Provide the (X, Y) coordinate of the cell's center where the given text is located.  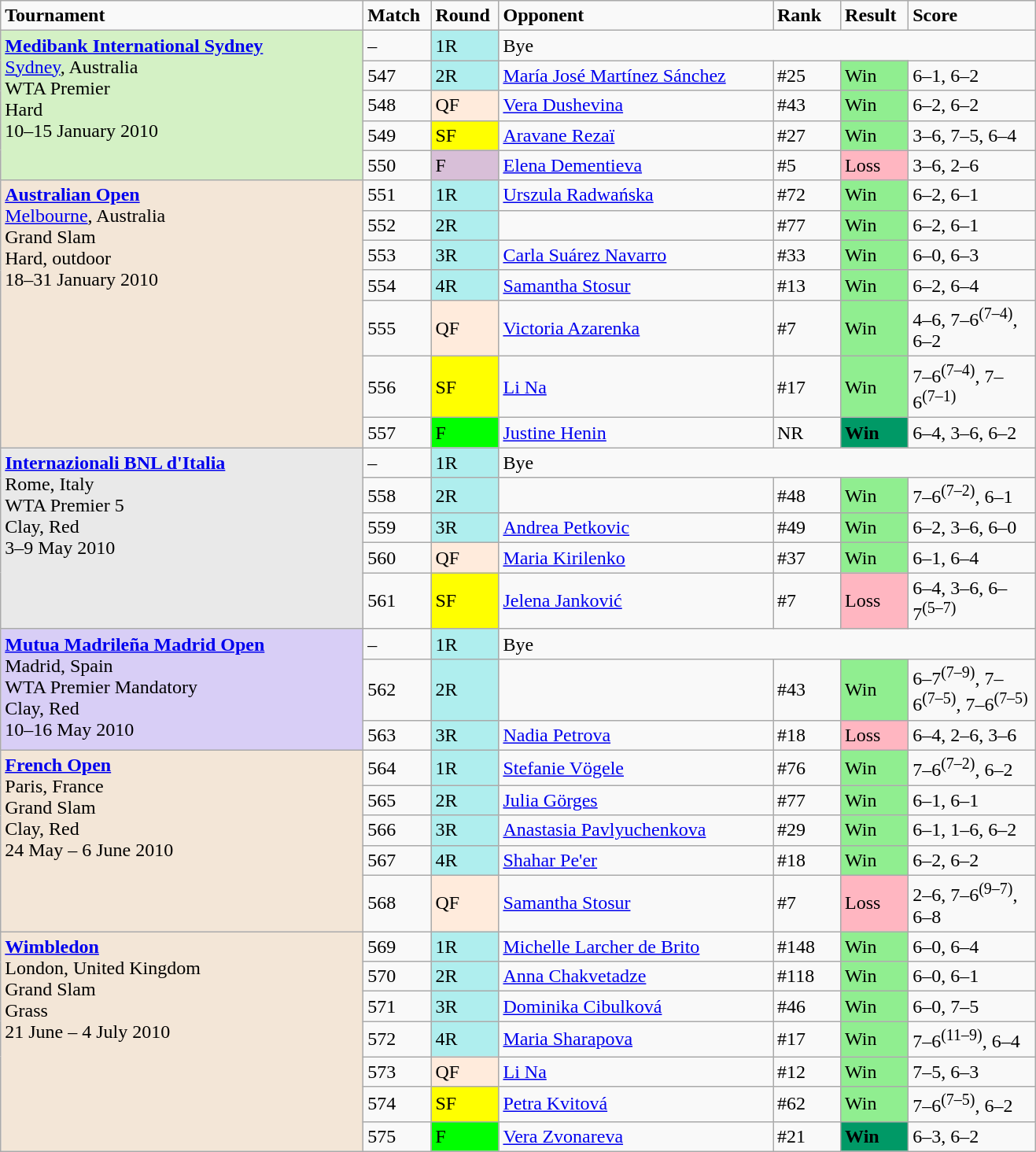
574 (397, 1105)
567 (397, 860)
7–6(7–4), 7–6(7–1) (972, 387)
565 (397, 800)
Andrea Petkovic (636, 528)
Dominika Cibulková (636, 1006)
Vera Dushevina (636, 105)
#25 (806, 76)
#29 (806, 830)
#13 (806, 285)
#48 (806, 496)
560 (397, 558)
#21 (806, 1136)
#62 (806, 1105)
#118 (806, 977)
559 (397, 528)
557 (397, 433)
6–0, 6–4 (972, 947)
Anastasia Pavlyuchenkova (636, 830)
Aravane Rezaï (636, 135)
Match (397, 16)
4–6, 7–6(7–4), 6–2 (972, 328)
Wimbledon London, United Kingdom Grand Slam Grass 21 June – 4 July 2010 (182, 1042)
551 (397, 195)
#33 (806, 255)
#148 (806, 947)
6–1, 6–2 (972, 76)
6–0, 6–3 (972, 255)
NR (806, 433)
563 (397, 735)
Opponent (636, 16)
3–6, 2–6 (972, 165)
#46 (806, 1006)
547 (397, 76)
6–7(7–9), 7–6(7–5), 7–6(7–5) (972, 689)
6–1, 6–1 (972, 800)
566 (397, 830)
564 (397, 768)
6–1, 6–4 (972, 558)
Julia Görges (636, 800)
570 (397, 977)
Mutua Madrileña Madrid Open Madrid, Spain WTA Premier Mandatory Clay, Red 10–16 May 2010 (182, 689)
#76 (806, 768)
#49 (806, 528)
6–2, 6–4 (972, 285)
Shahar Pe'er (636, 860)
7–6(7–2), 6–1 (972, 496)
6–2, 3–6, 6–0 (972, 528)
7–5, 6–3 (972, 1072)
3–6, 7–5, 6–4 (972, 135)
573 (397, 1072)
Tournament (182, 16)
550 (397, 165)
7–6(7–2), 6–2 (972, 768)
556 (397, 387)
Urszula Radwańska (636, 195)
Elena Dementieva (636, 165)
Nadia Petrova (636, 735)
Michelle Larcher de Brito (636, 947)
#72 (806, 195)
#5 (806, 165)
Rank (806, 16)
561 (397, 601)
6–0, 6–1 (972, 977)
Score (972, 16)
Maria Sharapova (636, 1039)
French Open Paris, France Grand Slam Clay, Red 24 May – 6 June 2010 (182, 841)
548 (397, 105)
572 (397, 1039)
549 (397, 135)
Stefanie Vögele (636, 768)
#37 (806, 558)
7–6(7–5), 6–2 (972, 1105)
Australian Open Melbourne, AustraliaGrand SlamHard, outdoor18–31 January 2010 (182, 314)
Carla Suárez Navarro (636, 255)
Result (875, 16)
553 (397, 255)
Vera Zvonareva (636, 1136)
6–4, 3–6, 6–7(5–7) (972, 601)
7–6(11–9), 6–4 (972, 1039)
555 (397, 328)
Medibank International Sydney Sydney, AustraliaWTA PremierHard10–15 January 2010 (182, 105)
6–0, 7–5 (972, 1006)
Round (465, 16)
Petra Kvitová (636, 1105)
554 (397, 285)
571 (397, 1006)
569 (397, 947)
María José Martínez Sánchez (636, 76)
6–4, 3–6, 6–2 (972, 433)
#27 (806, 135)
2–6, 7–6(9–7), 6–8 (972, 903)
575 (397, 1136)
Justine Henin (636, 433)
Jelena Janković (636, 601)
568 (397, 903)
#12 (806, 1072)
562 (397, 689)
Maria Kirilenko (636, 558)
6–3, 6–2 (972, 1136)
552 (397, 225)
6–1, 1–6, 6–2 (972, 830)
Internazionali BNL d'Italia Rome, Italy WTA Premier 5 Clay, Red 3–9 May 2010 (182, 538)
6–4, 2–6, 3–6 (972, 735)
Anna Chakvetadze (636, 977)
Victoria Azarenka (636, 328)
558 (397, 496)
